Return the (X, Y) coordinate for the center point of the cell that contains the specified text.  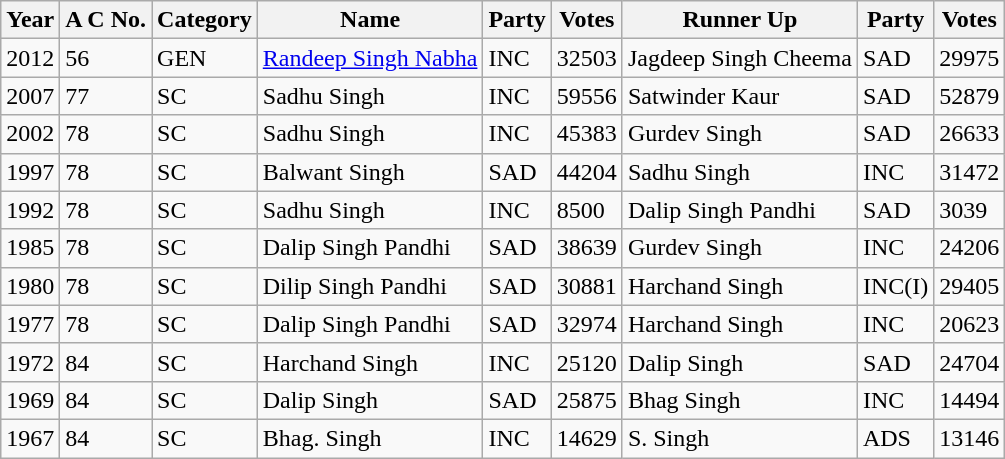
INC(I) (895, 286)
1977 (30, 324)
24206 (970, 248)
1969 (30, 400)
1967 (30, 438)
1997 (30, 172)
Satwinder Kaur (740, 96)
2002 (30, 134)
Dilip Singh Pandhi (370, 286)
32974 (586, 324)
13146 (970, 438)
25120 (586, 362)
1992 (30, 210)
38639 (586, 248)
52879 (970, 96)
14629 (586, 438)
Bhag Singh (740, 400)
Category (205, 20)
45383 (586, 134)
44204 (586, 172)
32503 (586, 58)
24704 (970, 362)
A C No. (106, 20)
8500 (586, 210)
2007 (30, 96)
1980 (30, 286)
Bhag. Singh (370, 438)
1972 (30, 362)
56 (106, 58)
29975 (970, 58)
20623 (970, 324)
77 (106, 96)
59556 (586, 96)
Name (370, 20)
2012 (30, 58)
25875 (586, 400)
3039 (970, 210)
S. Singh (740, 438)
Balwant Singh (370, 172)
31472 (970, 172)
Randeep Singh Nabha (370, 58)
30881 (586, 286)
29405 (970, 286)
1985 (30, 248)
Year (30, 20)
ADS (895, 438)
14494 (970, 400)
26633 (970, 134)
Runner Up (740, 20)
GEN (205, 58)
Jagdeep Singh Cheema (740, 58)
